For the text-containing cell, return its midpoint in (x, y) coordinate format. 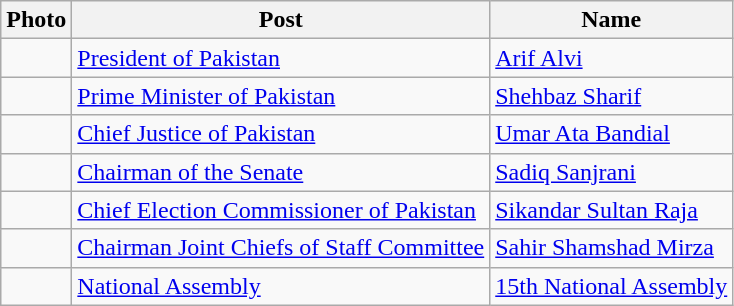
15th National Assembly (612, 286)
Umar Ata Bandial (612, 134)
Sadiq Sanjrani (612, 172)
Name (612, 20)
National Assembly (281, 286)
Prime Minister of Pakistan (281, 96)
Sikandar Sultan Raja (612, 210)
Photo (36, 20)
Arif Alvi (612, 58)
Chairman Joint Chiefs of Staff Committee (281, 248)
Shehbaz Sharif (612, 96)
Chairman of the Senate (281, 172)
Post (281, 20)
Chief Justice of Pakistan (281, 134)
Sahir Shamshad Mirza (612, 248)
President of Pakistan (281, 58)
Chief Election Commissioner of Pakistan (281, 210)
